Locate the cell with the specified text and output its [x, y] center coordinate. 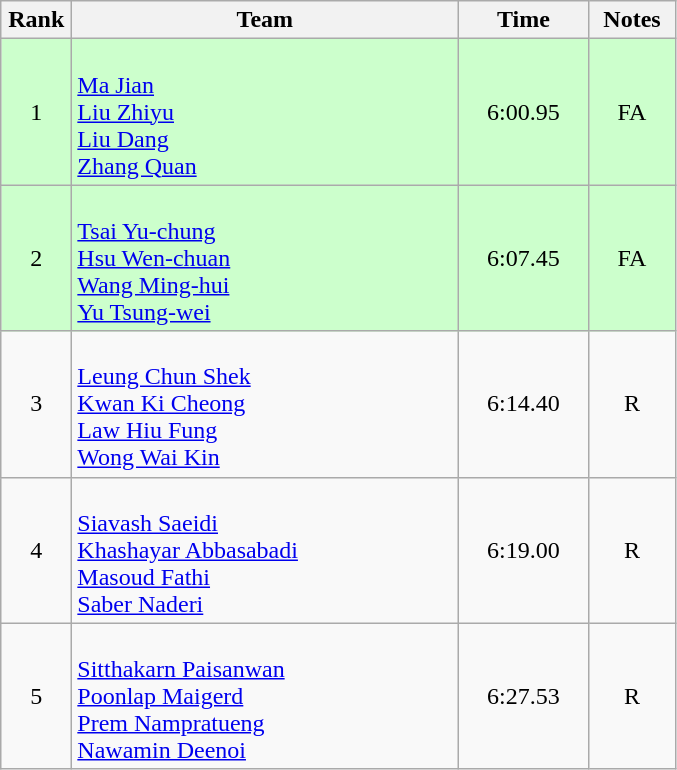
Siavash SaeidiKhashayar AbbasabadiMasoud FathiSaber Naderi [265, 550]
3 [36, 404]
2 [36, 258]
5 [36, 696]
Tsai Yu-chungHsu Wen-chuanWang Ming-huiYu Tsung-wei [265, 258]
Sitthakarn PaisanwanPoonlap MaigerdPrem NampratuengNawamin Deenoi [265, 696]
6:14.40 [524, 404]
6:00.95 [524, 112]
6:19.00 [524, 550]
Time [524, 20]
Leung Chun ShekKwan Ki CheongLaw Hiu FungWong Wai Kin [265, 404]
Rank [36, 20]
6:07.45 [524, 258]
1 [36, 112]
Team [265, 20]
4 [36, 550]
Ma JianLiu ZhiyuLiu DangZhang Quan [265, 112]
6:27.53 [524, 696]
Notes [632, 20]
